Return the (x, y) coordinate for the center point of the cell that contains the specified text.  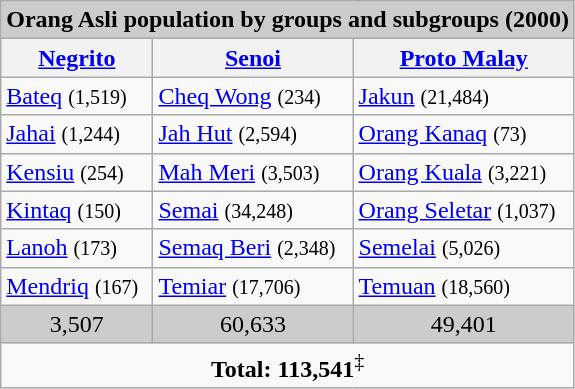
Jakun (21,484) (464, 96)
Semelai (5,026) (464, 248)
Orang Asli population by groups and subgroups (2000) (288, 20)
Total: 113,541‡ (288, 366)
Bateq (1,519) (77, 96)
Mendriq (167) (77, 286)
3,507 (77, 324)
Cheq Wong (234) (253, 96)
Jah Hut (2,594) (253, 134)
Temuan (18,560) (464, 286)
Kintaq (150) (77, 210)
Lanoh (173) (77, 248)
Senoi (253, 58)
Temiar (17,706) (253, 286)
Jahai (1,244) (77, 134)
Orang Kanaq (73) (464, 134)
Orang Seletar (1,037) (464, 210)
Kensiu (254) (77, 172)
Orang Kuala (3,221) (464, 172)
Proto Malay (464, 58)
Semai (34,248) (253, 210)
49,401 (464, 324)
Semaq Beri (2,348) (253, 248)
60,633 (253, 324)
Negrito (77, 58)
Mah Meri (3,503) (253, 172)
